Pinpoint the cell where the given text exists, returning its [X, Y] midpoint coordinate. 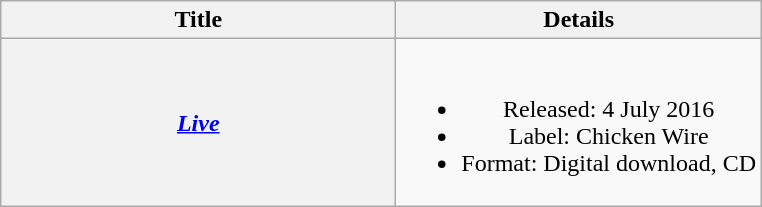
Title [198, 20]
Released: 4 July 2016Label: Chicken WireFormat: Digital download, CD [579, 122]
Details [579, 20]
Live [198, 122]
